Detect which cell encompasses the target text, then output its (x, y) center coordinate. 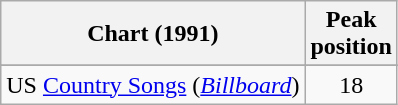
Peakposition (351, 34)
18 (351, 85)
US Country Songs (Billboard) (153, 85)
Chart (1991) (153, 34)
